From the cell containing the given text, extract its center point as [X, Y] coordinate. 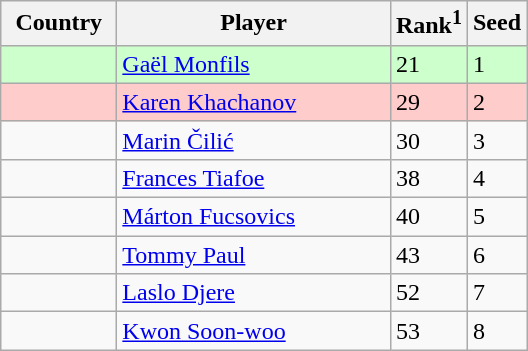
Country [59, 24]
52 [428, 293]
40 [428, 217]
Marin Čilić [254, 140]
Laslo Djere [254, 293]
Frances Tiafoe [254, 178]
8 [496, 331]
4 [496, 178]
Gaël Monfils [254, 64]
5 [496, 217]
Karen Khachanov [254, 102]
2 [496, 102]
Kwon Soon-woo [254, 331]
7 [496, 293]
3 [496, 140]
6 [496, 255]
30 [428, 140]
53 [428, 331]
Player [254, 24]
Rank1 [428, 24]
38 [428, 178]
43 [428, 255]
1 [496, 64]
Márton Fucsovics [254, 217]
Seed [496, 24]
Tommy Paul [254, 255]
21 [428, 64]
29 [428, 102]
